Extract the [x, y] coordinate from the center of the cell holding the provided text.  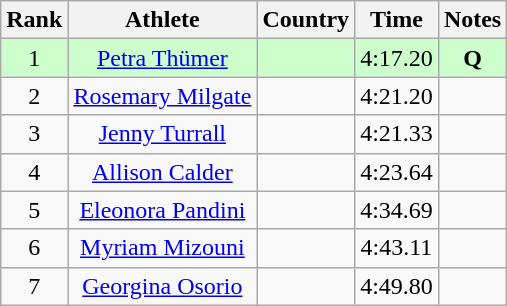
4:21.33 [397, 134]
Allison Calder [162, 172]
4:17.20 [397, 58]
4:49.80 [397, 286]
Georgina Osorio [162, 286]
4:43.11 [397, 248]
2 [34, 96]
Notes [472, 20]
Rank [34, 20]
4:34.69 [397, 210]
Myriam Mizouni [162, 248]
Jenny Turrall [162, 134]
Q [472, 58]
1 [34, 58]
4 [34, 172]
Rosemary Milgate [162, 96]
Athlete [162, 20]
7 [34, 286]
Eleonora Pandini [162, 210]
6 [34, 248]
4:23.64 [397, 172]
Petra Thümer [162, 58]
Country [306, 20]
5 [34, 210]
4:21.20 [397, 96]
Time [397, 20]
3 [34, 134]
